Return the [X, Y] coordinate for the center point of the cell that contains the specified text.  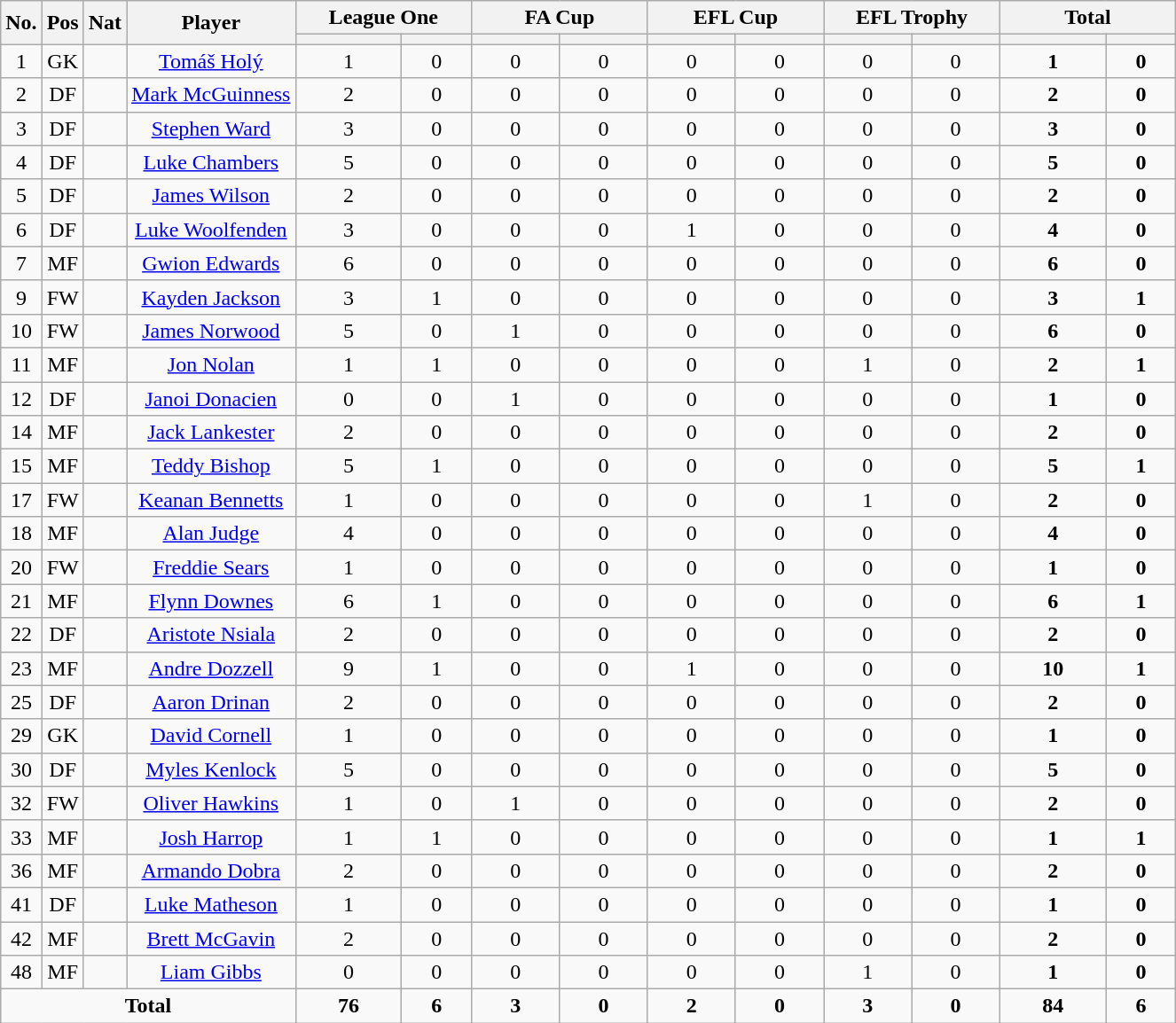
Jack Lankester [211, 433]
29 [21, 736]
32 [21, 803]
76 [349, 1006]
Mark McGuinness [211, 95]
11 [21, 364]
Pos [62, 23]
Luke Matheson [211, 904]
Oliver Hawkins [211, 803]
James Wilson [211, 196]
7 [21, 263]
Aaron Drinan [211, 702]
No. [21, 23]
20 [21, 567]
Andre Dozzell [211, 668]
League One [383, 18]
Liam Gibbs [211, 972]
Alan Judge [211, 534]
Luke Woolfenden [211, 230]
18 [21, 534]
17 [21, 500]
Flynn Downes [211, 601]
21 [21, 601]
Tomáš Holý [211, 61]
Nat [105, 23]
Keanan Bennetts [211, 500]
Teddy Bishop [211, 466]
12 [21, 398]
Stephen Ward [211, 129]
33 [21, 837]
Myles Kenlock [211, 769]
Janoi Donacien [211, 398]
15 [21, 466]
David Cornell [211, 736]
EFL Cup [736, 18]
25 [21, 702]
Luke Chambers [211, 162]
48 [21, 972]
Armando Dobra [211, 871]
22 [21, 635]
Gwion Edwards [211, 263]
Player [211, 23]
84 [1053, 1006]
Brett McGavin [211, 939]
42 [21, 939]
Kayden Jackson [211, 297]
James Norwood [211, 331]
30 [21, 769]
Jon Nolan [211, 364]
EFL Trophy [912, 18]
36 [21, 871]
Aristote Nsiala [211, 635]
Josh Harrop [211, 837]
41 [21, 904]
FA Cup [561, 18]
14 [21, 433]
23 [21, 668]
Freddie Sears [211, 567]
